Extract the (X, Y) coordinate from the center of the cell holding the provided text.  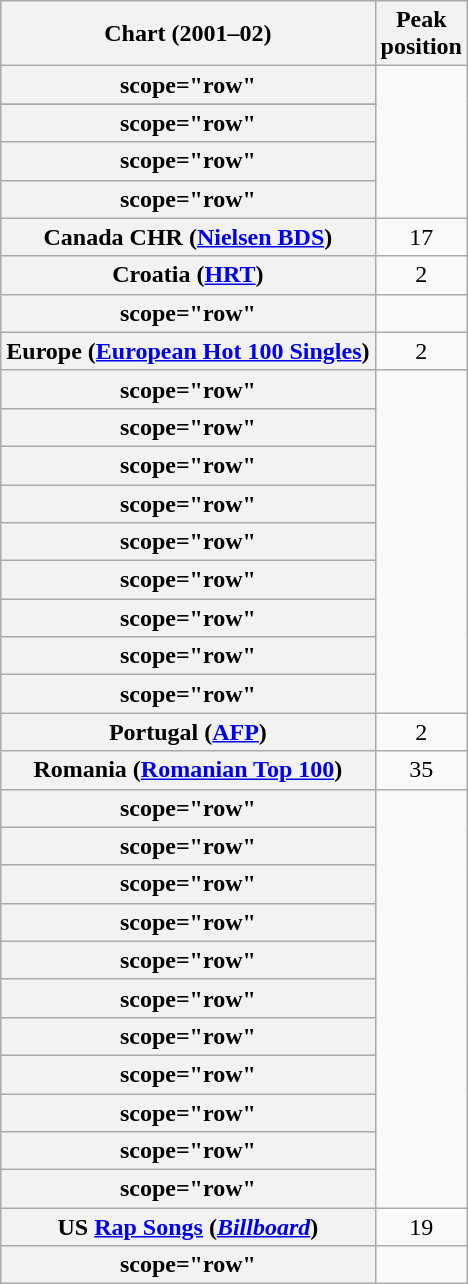
Chart (2001–02) (188, 34)
19 (421, 1227)
Romania (Romanian Top 100) (188, 770)
35 (421, 770)
US Rap Songs (Billboard) (188, 1227)
Canada CHR (Nielsen BDS) (188, 237)
Portugal (AFP) (188, 732)
17 (421, 237)
Croatia (HRT) (188, 275)
Europe (European Hot 100 Singles) (188, 351)
Peakposition (421, 34)
